Scan for the cell matching the given text and deliver its (x, y) coordinate at center. 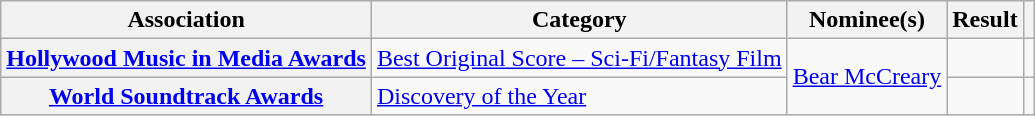
Nominee(s) (867, 20)
Discovery of the Year (579, 96)
World Soundtrack Awards (186, 96)
Category (579, 20)
Hollywood Music in Media Awards (186, 58)
Result (985, 20)
Best Original Score – Sci-Fi/Fantasy Film (579, 58)
Bear McCreary (867, 77)
Association (186, 20)
